Extract the (X, Y) coordinate from the center of the cell holding the provided text.  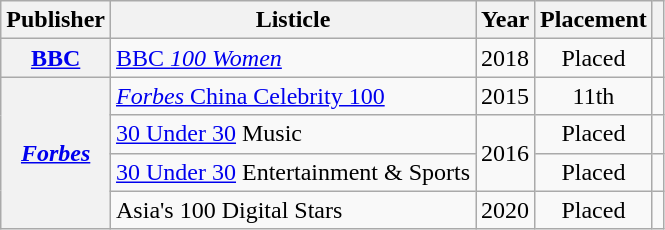
30 Under 30 Music (294, 134)
Forbes China Celebrity 100 (294, 96)
Placement (594, 20)
Asia's 100 Digital Stars (294, 210)
Year (506, 20)
BBC (56, 58)
2015 (506, 96)
2016 (506, 153)
11th (594, 96)
Forbes (56, 153)
30 Under 30 Entertainment & Sports (294, 172)
2020 (506, 210)
2018 (506, 58)
BBC 100 Women (294, 58)
Publisher (56, 20)
Listicle (294, 20)
